Pinpoint the cell where the given text exists, returning its (x, y) midpoint coordinate. 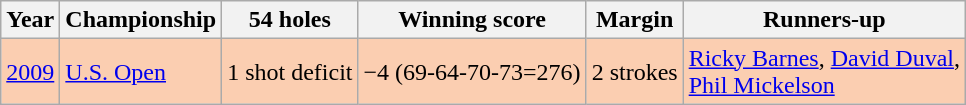
Year (30, 20)
Championship (141, 20)
Ricky Barnes, David Duval, Phil Mickelson (824, 72)
Runners-up (824, 20)
1 shot deficit (290, 72)
2009 (30, 72)
Winning score (472, 20)
Margin (634, 20)
U.S. Open (141, 72)
2 strokes (634, 72)
54 holes (290, 20)
−4 (69-64-70-73=276) (472, 72)
